For the text-containing cell, return its midpoint in [X, Y] coordinate format. 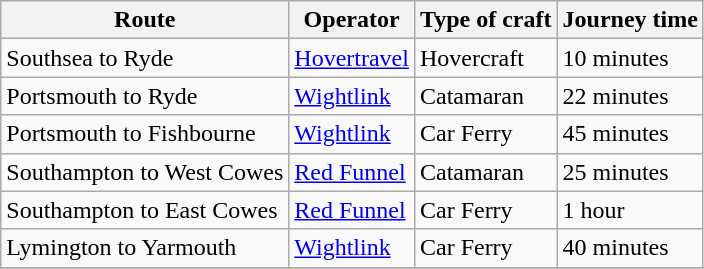
Southsea to Ryde [145, 58]
Lymington to Yarmouth [145, 248]
1 hour [630, 210]
Operator [352, 20]
Portsmouth to Ryde [145, 96]
22 minutes [630, 96]
Southampton to East Cowes [145, 210]
40 minutes [630, 248]
Hovertravel [352, 58]
25 minutes [630, 172]
Portsmouth to Fishbourne [145, 134]
Southampton to West Cowes [145, 172]
Journey time [630, 20]
Hovercraft [486, 58]
Route [145, 20]
45 minutes [630, 134]
10 minutes [630, 58]
Type of craft [486, 20]
